Return (x, y) of the center of cell containing provided text 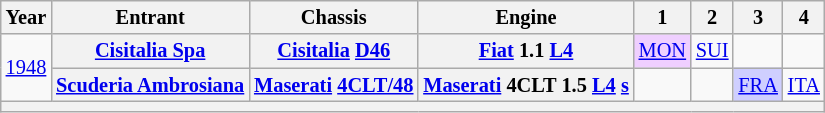
1948 (26, 68)
Maserati 4CLT 1.5 L4 s (526, 85)
Cisitalia Spa (150, 51)
3 (758, 17)
Year (26, 17)
Maserati 4CLT/48 (334, 85)
Scuderia Ambrosiana (150, 85)
Engine (526, 17)
1 (662, 17)
4 (804, 17)
ITA (804, 85)
SUI (712, 51)
Entrant (150, 17)
Cisitalia D46 (334, 51)
Fiat 1.1 L4 (526, 51)
FRA (758, 85)
MON (662, 51)
2 (712, 17)
Chassis (334, 17)
